Find where the given text appears and provide that cell's center as [X, Y] coordinate. 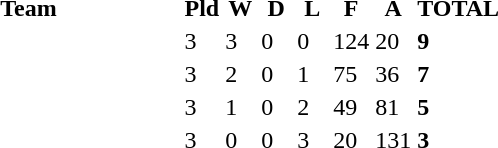
124 [352, 41]
49 [352, 107]
20 [394, 41]
36 [394, 74]
81 [394, 107]
75 [352, 74]
